Search for the cell housing the specified text and yield its (X, Y) center coordinate. 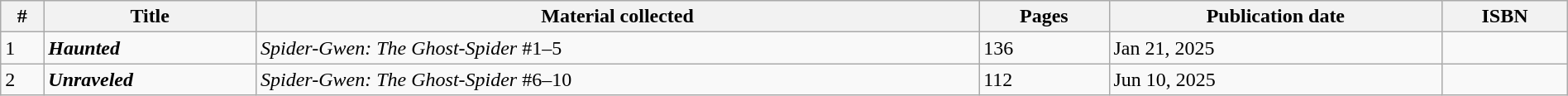
Publication date (1275, 17)
136 (1044, 48)
Jan 21, 2025 (1275, 48)
1 (22, 48)
# (22, 17)
Spider-Gwen: The Ghost-Spider #6–10 (618, 79)
Spider-Gwen: The Ghost-Spider #1–5 (618, 48)
112 (1044, 79)
Pages (1044, 17)
2 (22, 79)
Title (151, 17)
Jun 10, 2025 (1275, 79)
Unraveled (151, 79)
Material collected (618, 17)
Haunted (151, 48)
ISBN (1505, 17)
